From the cell containing the given text, extract its center point as [x, y] coordinate. 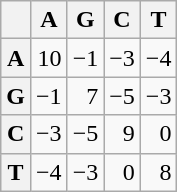
9 [122, 134]
7 [86, 96]
8 [158, 172]
10 [48, 58]
